From the cell containing the given text, extract its center point as [x, y] coordinate. 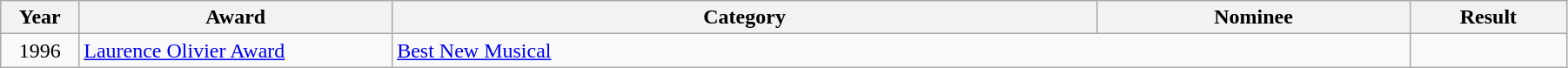
1996 [40, 51]
Result [1488, 17]
Year [40, 17]
Laurence Olivier Award [236, 51]
Category [745, 17]
Nominee [1254, 17]
Award [236, 17]
Best New Musical [901, 51]
